Extract the [X, Y] coordinate from the center of the cell holding the provided text.  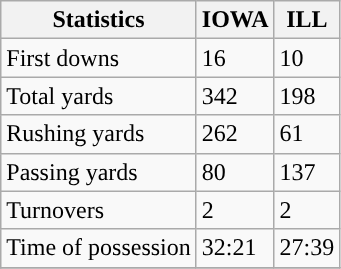
198 [307, 96]
ILL [307, 20]
10 [307, 58]
342 [235, 96]
Statistics [99, 20]
32:21 [235, 248]
80 [235, 172]
Total yards [99, 96]
Rushing yards [99, 134]
262 [235, 134]
137 [307, 172]
16 [235, 58]
27:39 [307, 248]
61 [307, 134]
Turnovers [99, 210]
Passing yards [99, 172]
First downs [99, 58]
Time of possession [99, 248]
IOWA [235, 20]
